Determine the (x, y) coordinate at the center of the cell enclosing the given text.  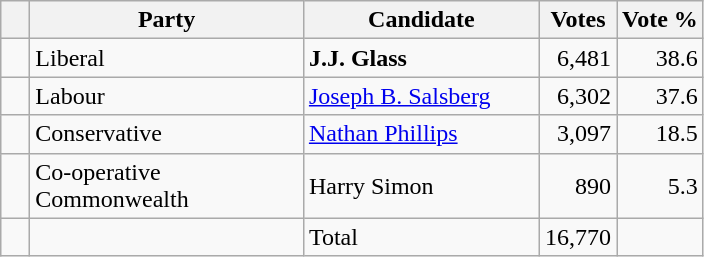
Nathan Phillips (421, 134)
J.J. Glass (421, 58)
Votes (578, 20)
6,481 (578, 58)
Harry Simon (421, 186)
18.5 (660, 134)
37.6 (660, 96)
38.6 (660, 58)
Labour (167, 96)
Joseph B. Salsberg (421, 96)
Conservative (167, 134)
16,770 (578, 237)
6,302 (578, 96)
890 (578, 186)
Candidate (421, 20)
Liberal (167, 58)
Total (421, 237)
5.3 (660, 186)
3,097 (578, 134)
Co-operative Commonwealth (167, 186)
Vote % (660, 20)
Party (167, 20)
